Capture the cell that displays the provided text and extract its (x, y) central coordinate. 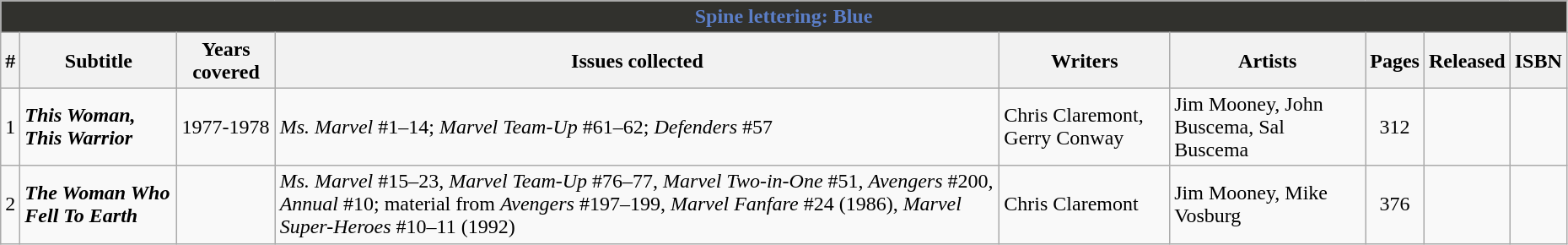
ISBN (1538, 61)
Writers (1085, 61)
Jim Mooney, John Buscema, Sal Buscema (1268, 127)
Ms. Marvel #1–14; Marvel Team-Up #61–62; Defenders #57 (638, 127)
Jim Mooney, Mike Vosburg (1268, 204)
Artists (1268, 61)
312 (1395, 127)
Spine lettering: Blue (784, 17)
Released (1467, 61)
The Woman Who Fell To Earth (99, 204)
# (10, 61)
This Woman, This Warrior (99, 127)
Chris Claremont, Gerry Conway (1085, 127)
Chris Claremont (1085, 204)
Subtitle (99, 61)
Years covered (226, 61)
376 (1395, 204)
1 (10, 127)
1977-1978 (226, 127)
2 (10, 204)
Pages (1395, 61)
Issues collected (638, 61)
